Identify which cell holds the provided text, then report its (x, y) central coordinate. 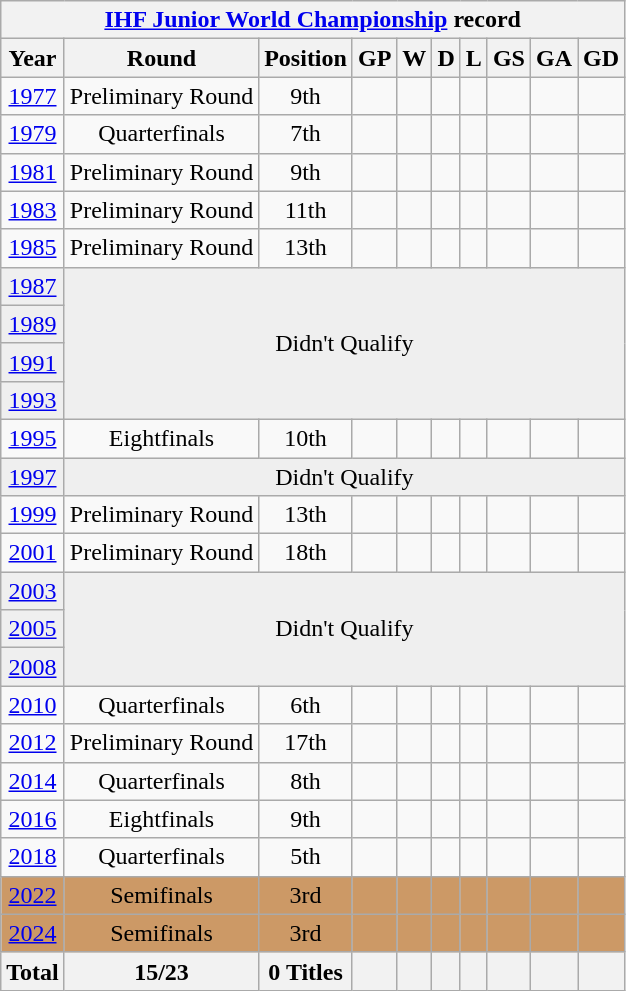
Total (33, 971)
1989 (33, 324)
15/23 (161, 971)
Year (33, 58)
GA (554, 58)
7th (306, 134)
2012 (33, 743)
18th (306, 553)
Round (161, 58)
Position (306, 58)
W (414, 58)
GS (508, 58)
8th (306, 781)
0 Titles (306, 971)
GP (374, 58)
2014 (33, 781)
1999 (33, 515)
2010 (33, 705)
GD (602, 58)
17th (306, 743)
D (446, 58)
1985 (33, 248)
1997 (33, 477)
1979 (33, 134)
11th (306, 210)
1995 (33, 438)
6th (306, 705)
1981 (33, 172)
2001 (33, 553)
2024 (33, 933)
1983 (33, 210)
1993 (33, 400)
1991 (33, 362)
2008 (33, 667)
5th (306, 857)
2016 (33, 819)
L (474, 58)
2003 (33, 591)
10th (306, 438)
1977 (33, 96)
IHF Junior World Championship record (313, 20)
1987 (33, 286)
2022 (33, 895)
2005 (33, 629)
2018 (33, 857)
